Find where the given text appears and provide that cell's center as (X, Y) coordinate. 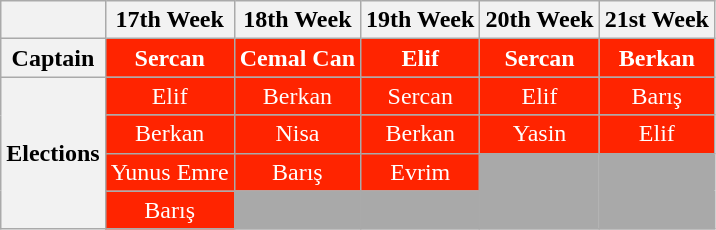
Yasin (540, 134)
Captain (53, 58)
Evrim (420, 172)
Elections (53, 153)
Yunus Emre (170, 172)
17th Week (170, 20)
21st Week (656, 20)
19th Week (420, 20)
Cemal Can (297, 58)
Nisa (297, 134)
20th Week (540, 20)
18th Week (297, 20)
